Determine the [x, y] coordinate at the center of the cell enclosing the given text.  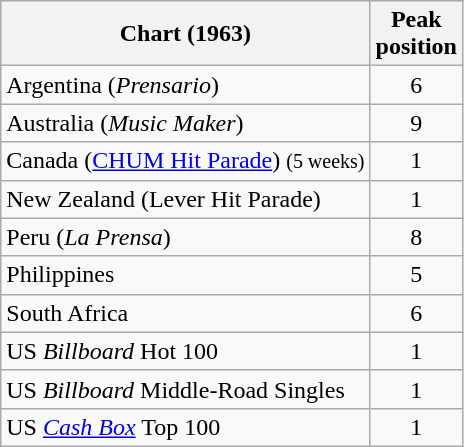
New Zealand (Lever Hit Parade) [186, 199]
Peru (La Prensa) [186, 237]
South Africa [186, 313]
5 [416, 275]
US Billboard Middle-Road Singles [186, 389]
9 [416, 123]
Argentina (Prensario) [186, 85]
US Cash Box Top 100 [186, 427]
US Billboard Hot 100 [186, 351]
Australia (Music Maker) [186, 123]
Canada (CHUM Hit Parade) (5 weeks) [186, 161]
Philippines [186, 275]
8 [416, 237]
Peakposition [416, 34]
Chart (1963) [186, 34]
